For the text-containing cell, return its midpoint in (x, y) coordinate format. 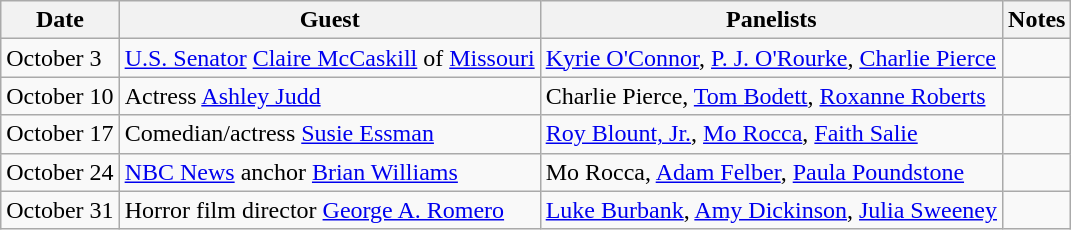
Horror film director George A. Romero (330, 210)
Date (60, 20)
Luke Burbank, Amy Dickinson, Julia Sweeney (771, 210)
October 17 (60, 134)
Kyrie O'Connor, P. J. O'Rourke, Charlie Pierce (771, 58)
NBC News anchor Brian Williams (330, 172)
October 31 (60, 210)
October 10 (60, 96)
October 3 (60, 58)
U.S. Senator Claire McCaskill of Missouri (330, 58)
Guest (330, 20)
Roy Blount, Jr., Mo Rocca, Faith Salie (771, 134)
Notes (1037, 20)
Mo Rocca, Adam Felber, Paula Poundstone (771, 172)
Comedian/actress Susie Essman (330, 134)
Panelists (771, 20)
Charlie Pierce, Tom Bodett, Roxanne Roberts (771, 96)
October 24 (60, 172)
Actress Ashley Judd (330, 96)
